From the cell containing the given text, extract its center point as [X, Y] coordinate. 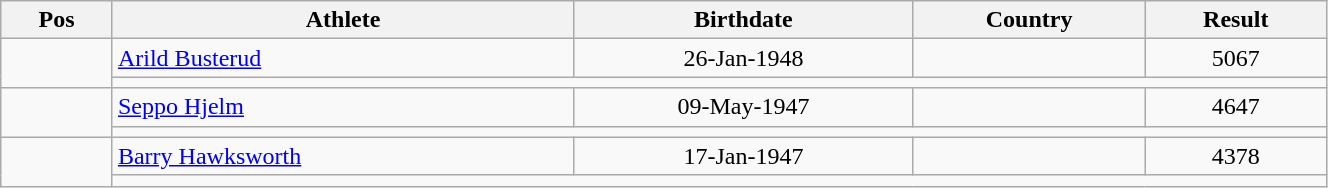
Arild Busterud [342, 58]
5067 [1236, 58]
4647 [1236, 107]
Seppo Hjelm [342, 107]
4378 [1236, 156]
Country [1029, 20]
Athlete [342, 20]
26-Jan-1948 [744, 58]
Pos [57, 20]
Birthdate [744, 20]
Result [1236, 20]
09-May-1947 [744, 107]
Barry Hawksworth [342, 156]
17-Jan-1947 [744, 156]
